Find where the given text appears and provide that cell's center as (X, Y) coordinate. 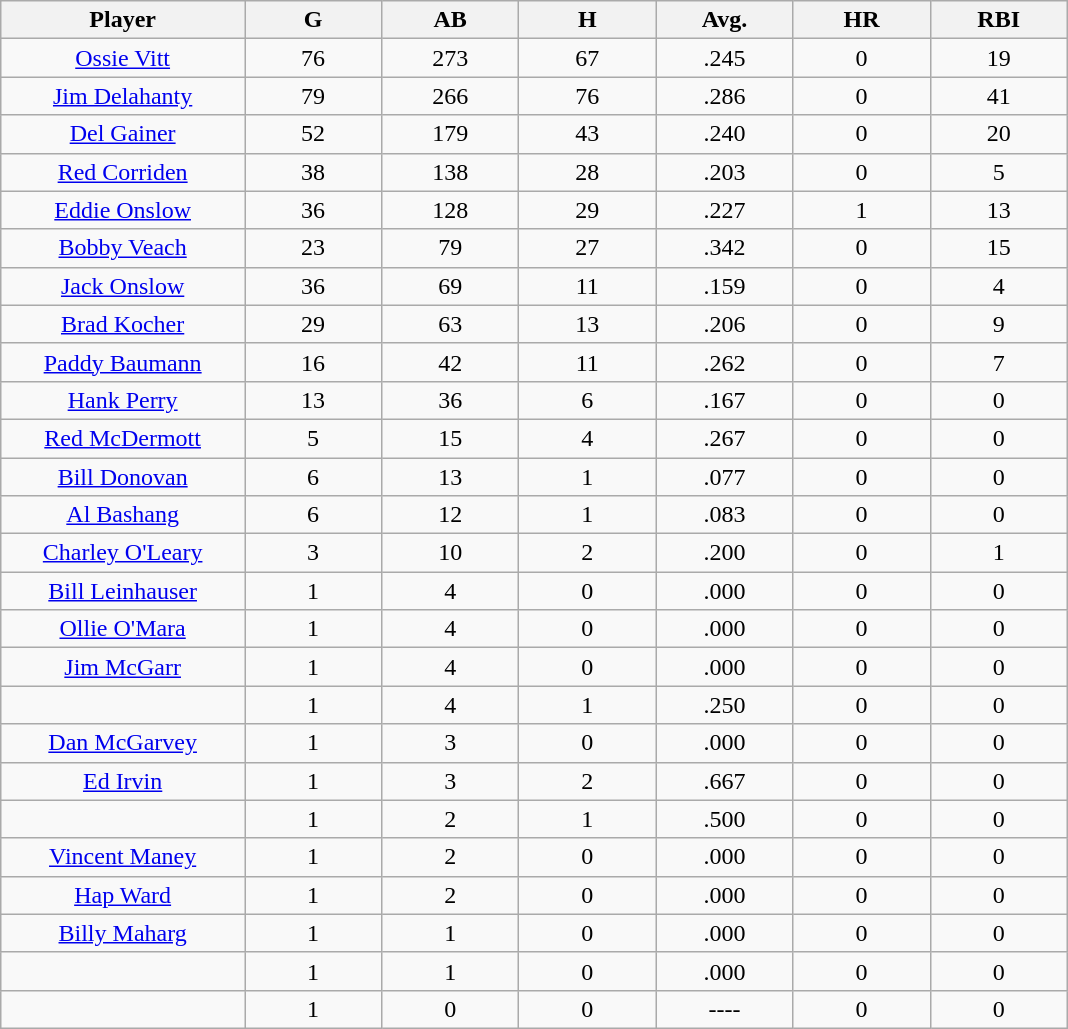
.159 (724, 286)
9 (998, 324)
.250 (724, 705)
23 (314, 248)
Ollie O'Mara (123, 629)
Bobby Veach (123, 248)
Eddie Onslow (123, 210)
63 (450, 324)
12 (450, 515)
Charley O'Leary (123, 553)
.286 (724, 96)
Ossie Vitt (123, 58)
Jack Onslow (123, 286)
---- (724, 1009)
41 (998, 96)
.167 (724, 400)
Player (123, 20)
.227 (724, 210)
.083 (724, 515)
16 (314, 362)
.077 (724, 477)
Hank Perry (123, 400)
Paddy Baumann (123, 362)
Red Corriden (123, 172)
52 (314, 134)
273 (450, 58)
128 (450, 210)
Bill Donovan (123, 477)
69 (450, 286)
.200 (724, 553)
20 (998, 134)
Avg. (724, 20)
.667 (724, 781)
Dan McGarvey (123, 743)
Brad Kocher (123, 324)
Red McDermott (123, 438)
43 (588, 134)
10 (450, 553)
.267 (724, 438)
AB (450, 20)
Jim Delahanty (123, 96)
38 (314, 172)
Jim McGarr (123, 667)
RBI (998, 20)
.245 (724, 58)
19 (998, 58)
Billy Maharg (123, 933)
.240 (724, 134)
27 (588, 248)
.342 (724, 248)
266 (450, 96)
.206 (724, 324)
H (588, 20)
.262 (724, 362)
179 (450, 134)
7 (998, 362)
G (314, 20)
28 (588, 172)
67 (588, 58)
.500 (724, 819)
HR (862, 20)
.203 (724, 172)
Vincent Maney (123, 857)
138 (450, 172)
Al Bashang (123, 515)
Ed Irvin (123, 781)
Bill Leinhauser (123, 591)
Del Gainer (123, 134)
Hap Ward (123, 895)
42 (450, 362)
